For the text-containing cell, return its midpoint in [x, y] coordinate format. 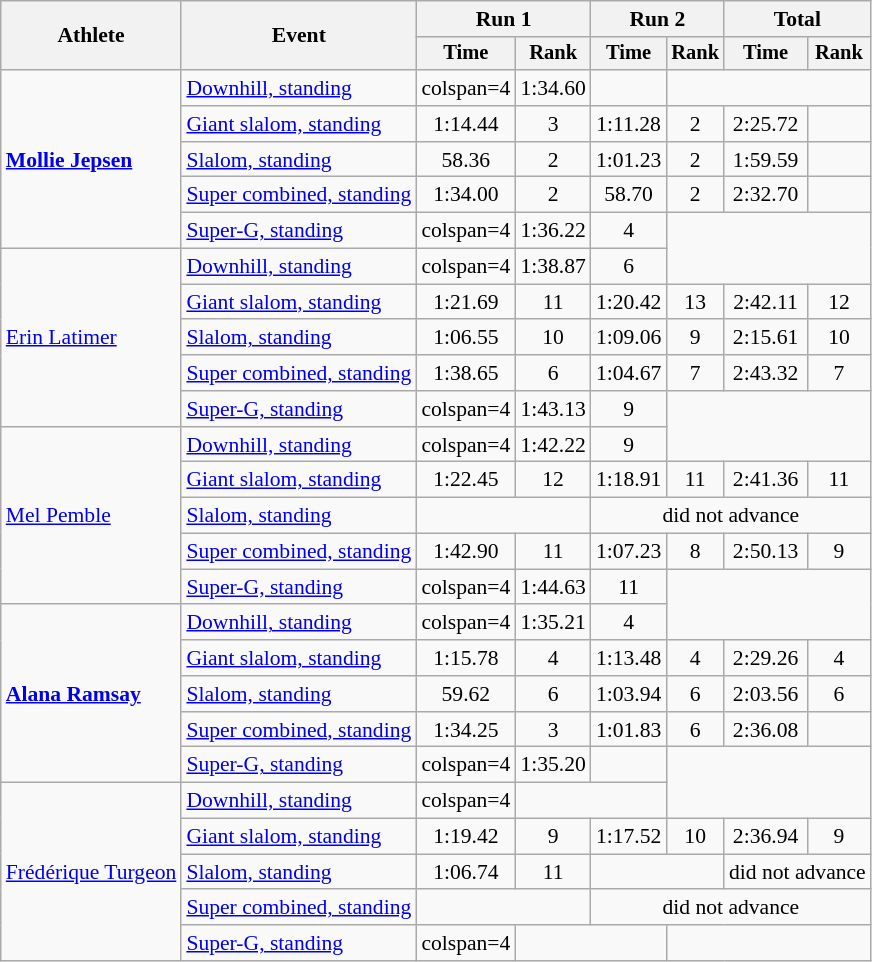
1:06.55 [466, 338]
2:25.72 [766, 124]
1:01.23 [628, 160]
1:38.65 [466, 373]
58.36 [466, 160]
1:09.06 [628, 338]
Total [798, 19]
1:34.00 [466, 195]
1:34.60 [552, 88]
2:29.26 [766, 658]
1:43.13 [552, 409]
8 [695, 552]
2:50.13 [766, 552]
1:38.87 [552, 267]
1:44.63 [552, 587]
1:22.45 [466, 480]
1:35.20 [552, 765]
1:06.74 [466, 872]
Frédérique Turgeon [92, 872]
Alana Ramsay [92, 694]
1:17.52 [628, 837]
2:36.94 [766, 837]
1:13.48 [628, 658]
59.62 [466, 694]
2:41.36 [766, 480]
1:04.67 [628, 373]
Run 2 [658, 19]
1:19.42 [466, 837]
1:11.28 [628, 124]
2:36.08 [766, 730]
Event [298, 36]
2:32.70 [766, 195]
1:34.25 [466, 730]
2:43.32 [766, 373]
1:59.59 [766, 160]
58.70 [628, 195]
1:35.21 [552, 623]
1:18.91 [628, 480]
1:03.94 [628, 694]
1:20.42 [628, 302]
Mel Pemble [92, 516]
1:21.69 [466, 302]
2:03.56 [766, 694]
Athlete [92, 36]
1:15.78 [466, 658]
2:15.61 [766, 338]
Run 1 [504, 19]
1:14.44 [466, 124]
1:01.83 [628, 730]
1:07.23 [628, 552]
Erin Latimer [92, 338]
Mollie Jepsen [92, 159]
2:42.11 [766, 302]
1:42.22 [552, 445]
1:42.90 [466, 552]
1:36.22 [552, 231]
13 [695, 302]
